Scan for the cell matching the given text and deliver its [X, Y] coordinate at center. 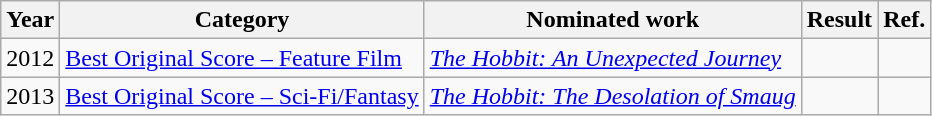
Year [30, 20]
Best Original Score – Sci-Fi/Fantasy [242, 96]
The Hobbit: The Desolation of Smaug [612, 96]
Result [839, 20]
Best Original Score – Feature Film [242, 58]
The Hobbit: An Unexpected Journey [612, 58]
2012 [30, 58]
Ref. [904, 20]
2013 [30, 96]
Nominated work [612, 20]
Category [242, 20]
